Extract the (X, Y) coordinate from the center of the cell holding the provided text.  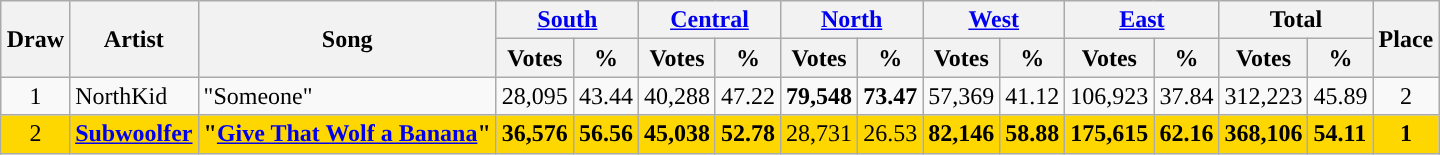
North (852, 20)
28,731 (820, 134)
40,288 (676, 96)
NorthKid (134, 96)
52.78 (748, 134)
73.47 (890, 96)
Subwoolfer (134, 134)
58.88 (1032, 134)
26.53 (890, 134)
Song (347, 39)
Total (1296, 20)
"Someone" (347, 96)
41.12 (1032, 96)
36,576 (534, 134)
57,369 (962, 96)
82,146 (962, 134)
Artist (134, 39)
South (567, 20)
37.84 (1186, 96)
54.11 (1340, 134)
Place (1406, 39)
106,923 (1110, 96)
45.89 (1340, 96)
56.56 (606, 134)
28,095 (534, 96)
43.44 (606, 96)
Draw (35, 39)
312,223 (1264, 96)
62.16 (1186, 134)
47.22 (748, 96)
368,106 (1264, 134)
East (1142, 20)
45,038 (676, 134)
"Give That Wolf a Banana" (347, 134)
West (994, 20)
175,615 (1110, 134)
Central (709, 20)
79,548 (820, 96)
